Search for the cell housing the specified text and yield its [x, y] center coordinate. 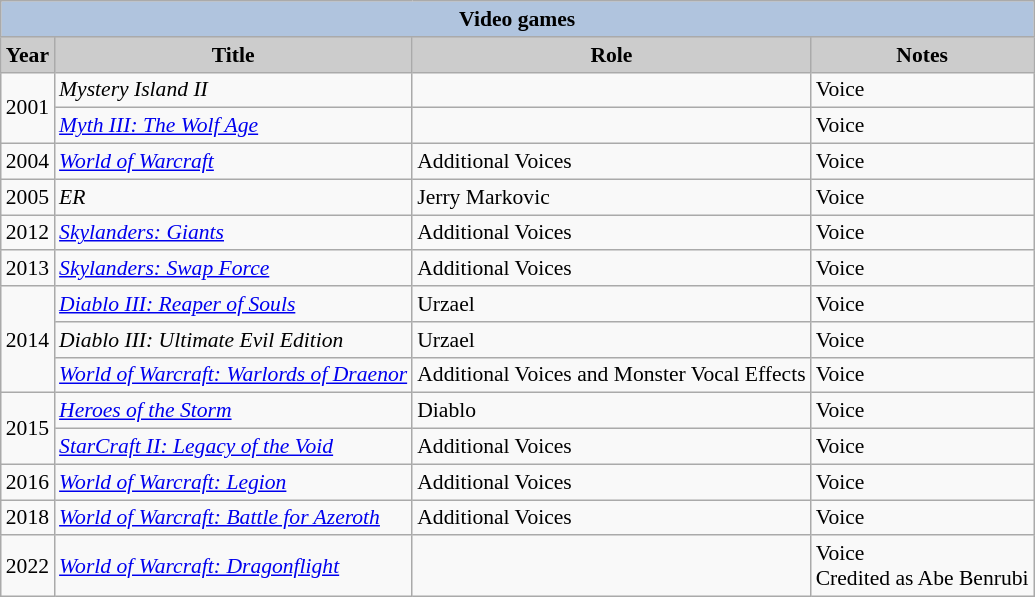
World of Warcraft: Battle for Azeroth [233, 518]
Myth III: The Wolf Age [233, 126]
Heroes of the Storm [233, 411]
Diablo [611, 411]
2018 [28, 518]
2016 [28, 482]
Role [611, 55]
Voice Credited as Abe Benrubi [922, 566]
2014 [28, 340]
2004 [28, 162]
Additional Voices and Monster Vocal Effects [611, 375]
StarCraft II: Legacy of the Void [233, 447]
2022 [28, 566]
Diablo III: Ultimate Evil Edition [233, 340]
2013 [28, 269]
2005 [28, 197]
Jerry Markovic [611, 197]
2015 [28, 428]
ER [233, 197]
Diablo III: Reaper of Souls [233, 304]
World of Warcraft: Warlords of Draenor [233, 375]
2012 [28, 233]
Notes [922, 55]
World of Warcraft: Dragonflight [233, 566]
World of Warcraft [233, 162]
Skylanders: Swap Force [233, 269]
Video games [518, 19]
Skylanders: Giants [233, 233]
2001 [28, 108]
Year [28, 55]
Title [233, 55]
World of Warcraft: Legion [233, 482]
Mystery Island II [233, 90]
